Return (X, Y) of the center of cell containing provided text 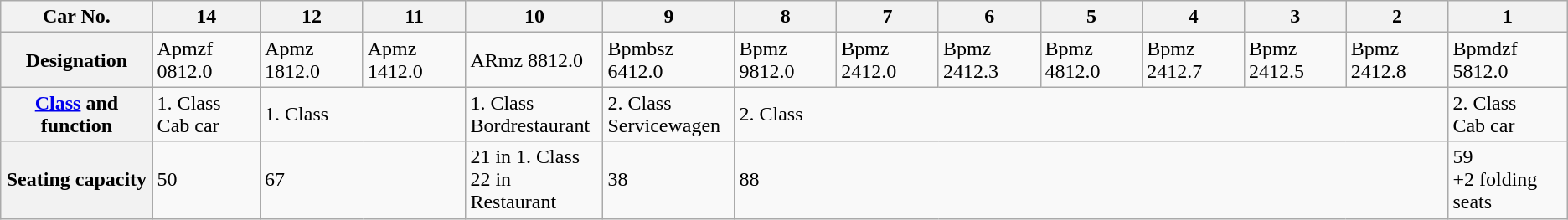
Apmz 1812.0 (312, 60)
2. Class (1091, 114)
Class and function (77, 114)
Seating capacity (77, 180)
Car No. (77, 17)
1. ClassBordrestaurant (534, 114)
Apmz 1412.0 (414, 60)
Bpmz 2412.3 (989, 60)
2. ClassServicewagen (668, 114)
Bpmz 2412.0 (888, 60)
Bpmz 2412.5 (1295, 60)
14 (206, 17)
9 (668, 17)
Bpmz 2412.8 (1397, 60)
11 (414, 17)
4 (1194, 17)
5 (1091, 17)
Bpmz 4812.0 (1091, 60)
1. ClassCab car (206, 114)
21 in 1. Class22 in Restaurant (534, 180)
7 (888, 17)
67 (364, 180)
88 (1091, 180)
1 (1508, 17)
Bpmz 9812.0 (786, 60)
3 (1295, 17)
10 (534, 17)
Apmzf 0812.0 (206, 60)
50 (206, 180)
59+2 folding seats (1508, 180)
2. ClassCab car (1508, 114)
Bpmbsz 6412.0 (668, 60)
2 (1397, 17)
6 (989, 17)
Bpmz 2412.7 (1194, 60)
1. Class (364, 114)
Bpmdzf 5812.0 (1508, 60)
Designation (77, 60)
8 (786, 17)
38 (668, 180)
12 (312, 17)
ARmz 8812.0 (534, 60)
